From the cell containing the given text, extract its center point as (X, Y) coordinate. 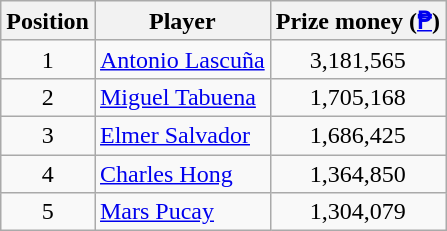
Mars Pucay (182, 212)
2 (48, 97)
5 (48, 212)
1,304,079 (358, 212)
1,686,425 (358, 135)
Elmer Salvador (182, 135)
3,181,565 (358, 59)
Miguel Tabuena (182, 97)
Position (48, 21)
1,364,850 (358, 173)
4 (48, 173)
Antonio Lascuña (182, 59)
Prize money (₱) (358, 21)
1,705,168 (358, 97)
1 (48, 59)
Player (182, 21)
3 (48, 135)
Charles Hong (182, 173)
